Return (x, y) of the center of cell containing provided text 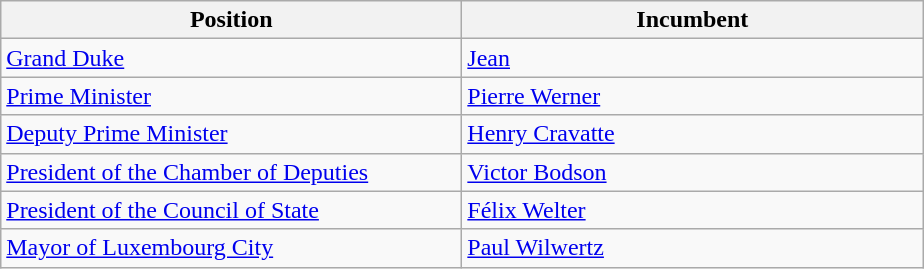
Mayor of Luxembourg City (232, 248)
Victor Bodson (692, 172)
Henry Cravatte (692, 134)
Pierre Werner (692, 96)
Paul Wilwertz (692, 248)
Grand Duke (232, 58)
Jean (692, 58)
Prime Minister (232, 96)
President of the Council of State (232, 210)
Deputy Prime Minister (232, 134)
President of the Chamber of Deputies (232, 172)
Position (232, 20)
Incumbent (692, 20)
Félix Welter (692, 210)
